Detect which cell encompasses the target text, then output its [X, Y] center coordinate. 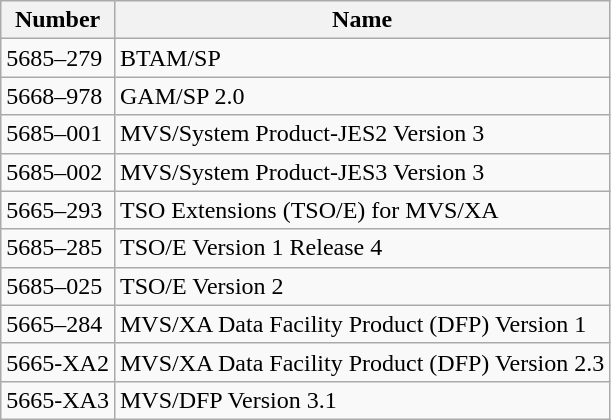
5665-XA3 [58, 400]
TSO Extensions (TSO/E) for MVS/XA [362, 210]
MVS/XA Data Facility Product (DFP) Version 2.3 [362, 362]
MVS/System Product-JES2 Version 3 [362, 134]
5665–284 [58, 324]
BTAM/SP [362, 58]
5665–293 [58, 210]
Name [362, 20]
GAM/SP 2.0 [362, 96]
5685–001 [58, 134]
5685–285 [58, 248]
5665-XA2 [58, 362]
5685–279 [58, 58]
Number [58, 20]
5685–002 [58, 172]
TSO/E Version 1 Release 4 [362, 248]
MVS/XA Data Facility Product (DFP) Version 1 [362, 324]
TSO/E Version 2 [362, 286]
5668–978 [58, 96]
MVS/DFP Version 3.1 [362, 400]
MVS/System Product-JES3 Version 3 [362, 172]
5685–025 [58, 286]
